Detect which cell encompasses the target text, then output its [x, y] center coordinate. 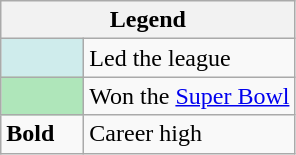
Career high [190, 134]
Won the Super Bowl [190, 96]
Legend [148, 20]
Led the league [190, 58]
Bold [42, 134]
